Detect which cell encompasses the target text, then output its (X, Y) center coordinate. 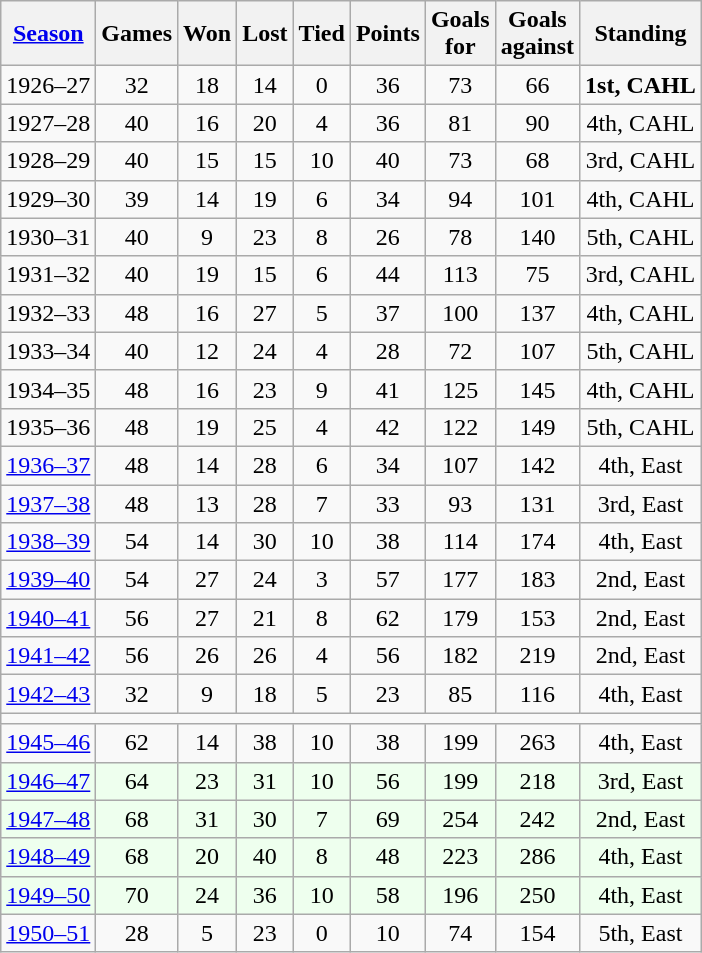
Points (388, 34)
74 (460, 933)
78 (460, 237)
1945–46 (48, 743)
1948–49 (48, 857)
183 (537, 580)
44 (388, 275)
1942–43 (48, 694)
177 (460, 580)
1941–42 (48, 656)
1930–31 (48, 237)
137 (537, 313)
1st, CAHL (641, 85)
263 (537, 743)
1928–29 (48, 161)
153 (537, 618)
39 (137, 199)
58 (388, 895)
Goalsfor (460, 34)
33 (388, 503)
125 (460, 389)
72 (460, 351)
21 (265, 618)
1931–32 (48, 275)
1929–30 (48, 199)
122 (460, 427)
1936–37 (48, 465)
1933–34 (48, 351)
5th, East (641, 933)
Won (208, 34)
57 (388, 580)
1947–48 (48, 819)
254 (460, 819)
250 (537, 895)
149 (537, 427)
41 (388, 389)
1937–38 (48, 503)
1926–27 (48, 85)
Season (48, 34)
100 (460, 313)
142 (537, 465)
37 (388, 313)
218 (537, 781)
286 (537, 857)
90 (537, 123)
219 (537, 656)
Goalsagainst (537, 34)
113 (460, 275)
25 (265, 427)
154 (537, 933)
70 (137, 895)
1950–51 (48, 933)
223 (460, 857)
Lost (265, 34)
42 (388, 427)
Games (137, 34)
1934–35 (48, 389)
1939–40 (48, 580)
174 (537, 542)
196 (460, 895)
242 (537, 819)
140 (537, 237)
Standing (641, 34)
13 (208, 503)
182 (460, 656)
145 (537, 389)
81 (460, 123)
75 (537, 275)
131 (537, 503)
1927–28 (48, 123)
1938–39 (48, 542)
69 (388, 819)
Tied (322, 34)
66 (537, 85)
1946–47 (48, 781)
3 (322, 580)
94 (460, 199)
114 (460, 542)
1949–50 (48, 895)
179 (460, 618)
64 (137, 781)
93 (460, 503)
1935–36 (48, 427)
116 (537, 694)
1932–33 (48, 313)
1940–41 (48, 618)
12 (208, 351)
101 (537, 199)
85 (460, 694)
